From the cell containing the given text, extract its center point as (X, Y) coordinate. 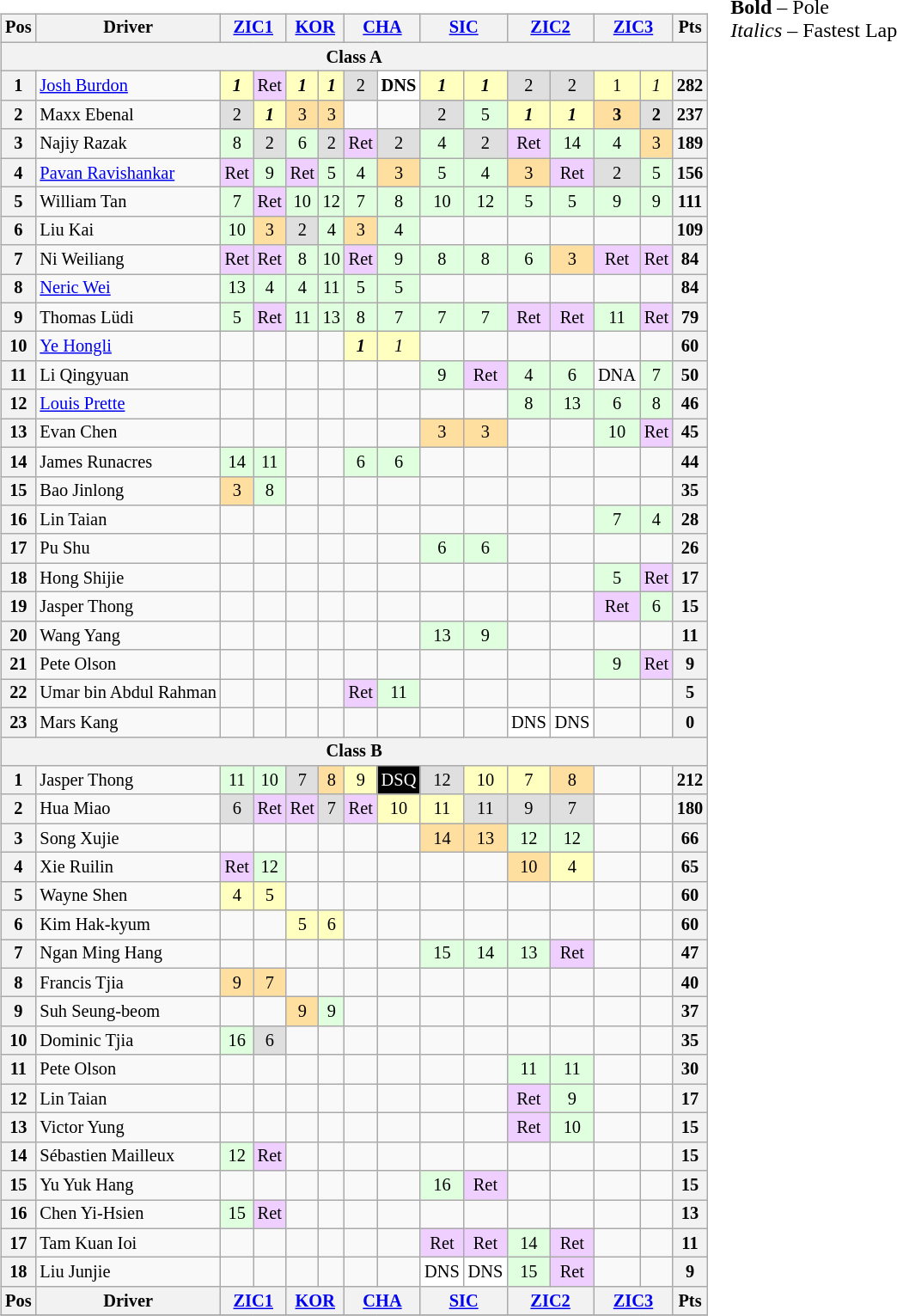
65 (690, 867)
237 (690, 115)
50 (690, 376)
Wayne Shen (127, 896)
Thomas Lüdi (127, 317)
Kim Hak-kyum (127, 925)
Evan Chen (127, 433)
Neric Wei (127, 289)
Najiy Razak (127, 144)
Tam Kuan Ioi (127, 1243)
109 (690, 230)
180 (690, 809)
Bao Jinlong (127, 491)
Dominic Tjia (127, 1041)
DSQ (399, 780)
Xie Ruilin (127, 867)
Ni Weiliang (127, 260)
282 (690, 86)
James Runacres (127, 462)
28 (690, 520)
Chen Yi-Hsien (127, 1215)
Mars Kang (127, 722)
William Tan (127, 202)
37 (690, 1012)
Victor Yung (127, 1128)
Josh Burdon (127, 86)
21 (18, 664)
23 (18, 722)
Maxx Ebenal (127, 115)
111 (690, 202)
Liu Junjie (127, 1272)
Hua Miao (127, 809)
47 (690, 954)
Class B (354, 751)
45 (690, 433)
189 (690, 144)
212 (690, 780)
46 (690, 404)
Hong Shijie (127, 578)
Ye Hongli (127, 346)
Pu Shu (127, 548)
Francis Tjia (127, 982)
44 (690, 462)
Louis Prette (127, 404)
26 (690, 548)
156 (690, 173)
Suh Seung-beom (127, 1012)
0 (690, 722)
22 (18, 694)
19 (18, 607)
Pavan Ravishankar (127, 173)
Li Qingyuan (127, 376)
Ngan Ming Hang (127, 954)
40 (690, 982)
Class A (354, 57)
30 (690, 1069)
20 (18, 635)
Liu Kai (127, 230)
DNA (617, 376)
Wang Yang (127, 635)
Sébastien Mailleux (127, 1156)
Yu Yuk Hang (127, 1185)
Umar bin Abdul Rahman (127, 694)
Song Xujie (127, 838)
79 (690, 317)
66 (690, 838)
